Locate the cell with the specified text and output its [X, Y] center coordinate. 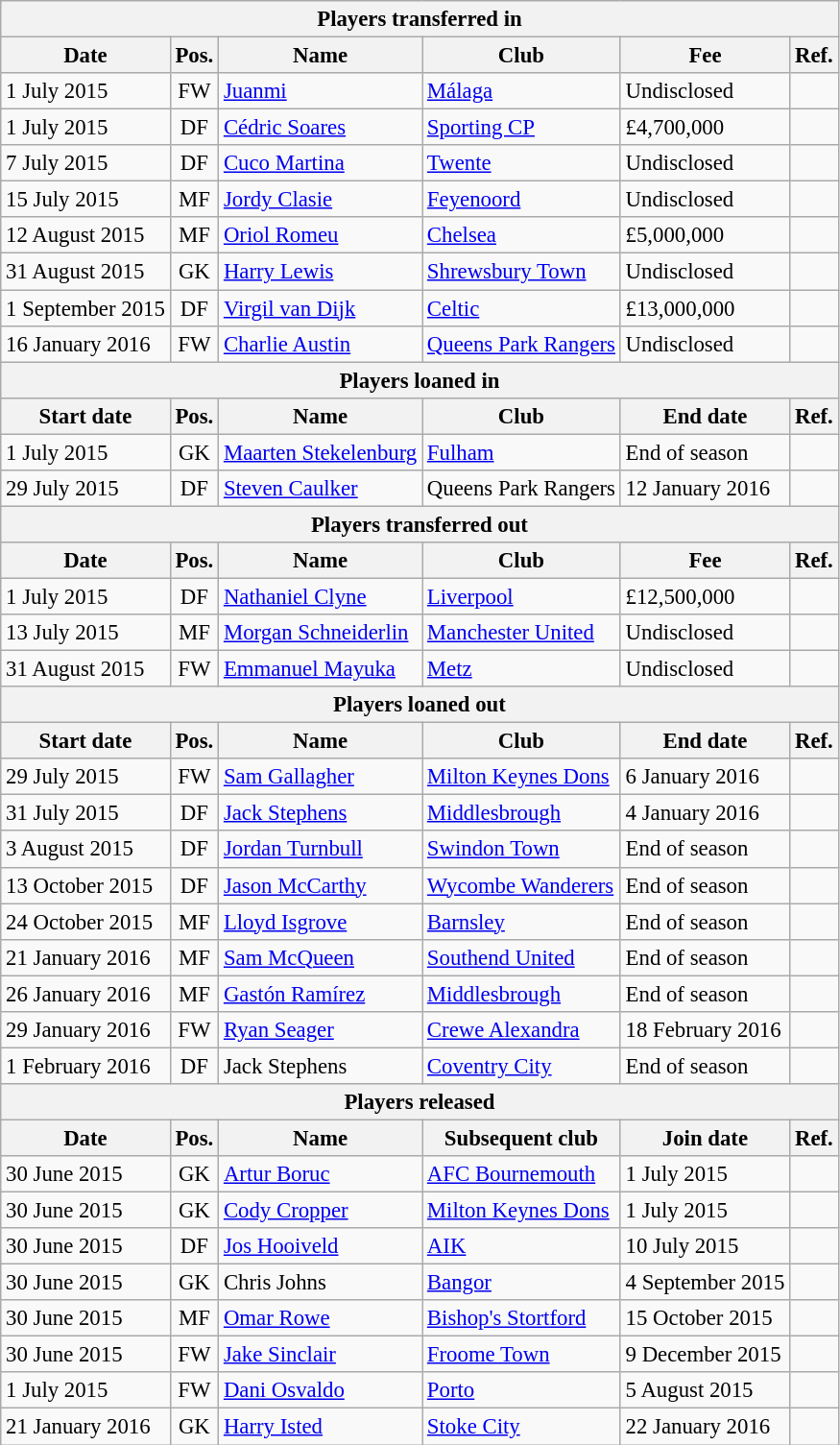
£13,000,000 [705, 308]
Shrewsbury Town [522, 272]
Barnsley [522, 922]
Málaga [522, 91]
Sporting CP [522, 128]
Feyenoord [522, 200]
Sam Gallagher [321, 777]
Players loaned in [420, 380]
Jos Hooiveld [321, 1246]
Harry Lewis [321, 272]
Juanmi [321, 91]
Chris Johns [321, 1283]
15 October 2015 [705, 1318]
29 January 2016 [85, 1030]
AIK [522, 1246]
22 January 2016 [705, 1427]
12 January 2016 [705, 489]
6 January 2016 [705, 777]
Harry Isted [321, 1427]
Cuco Martina [321, 163]
Porto [522, 1391]
Ryan Seager [321, 1030]
Players transferred out [420, 524]
16 January 2016 [85, 344]
Twente [522, 163]
Bangor [522, 1283]
Steven Caulker [321, 489]
Players loaned out [420, 705]
1 September 2015 [85, 308]
Maarten Stekelenburg [321, 452]
Bishop's Stortford [522, 1318]
Stoke City [522, 1427]
Omar Rowe [321, 1318]
7 July 2015 [85, 163]
Fulham [522, 452]
26 January 2016 [85, 994]
Gastón Ramírez [321, 994]
Morgan Schneiderlin [321, 633]
12 August 2015 [85, 235]
Coventry City [522, 1066]
Froome Town [522, 1355]
Oriol Romeu [321, 235]
Emmanuel Mayuka [321, 669]
Nathaniel Clyne [321, 596]
13 October 2015 [85, 885]
4 January 2016 [705, 813]
1 February 2016 [85, 1066]
13 July 2015 [85, 633]
£4,700,000 [705, 128]
Liverpool [522, 596]
24 October 2015 [85, 922]
Jordan Turnbull [321, 850]
AFC Bournemouth [522, 1174]
Celtic [522, 308]
10 July 2015 [705, 1246]
Jake Sinclair [321, 1355]
9 December 2015 [705, 1355]
Chelsea [522, 235]
Jordy Clasie [321, 200]
Cody Cropper [321, 1211]
Metz [522, 669]
Lloyd Isgrove [321, 922]
Subsequent club [522, 1138]
Join date [705, 1138]
Charlie Austin [321, 344]
Cédric Soares [321, 128]
Players released [420, 1102]
Sam McQueen [321, 957]
Players transferred in [420, 19]
4 September 2015 [705, 1283]
£12,500,000 [705, 596]
Manchester United [522, 633]
Southend United [522, 957]
Jason McCarthy [321, 885]
Crewe Alexandra [522, 1030]
18 February 2016 [705, 1030]
Swindon Town [522, 850]
£5,000,000 [705, 235]
5 August 2015 [705, 1391]
3 August 2015 [85, 850]
Wycombe Wanderers [522, 885]
Dani Osvaldo [321, 1391]
Artur Boruc [321, 1174]
15 July 2015 [85, 200]
Virgil van Dijk [321, 308]
31 July 2015 [85, 813]
